Locate the cell with the specified text and output its (X, Y) center coordinate. 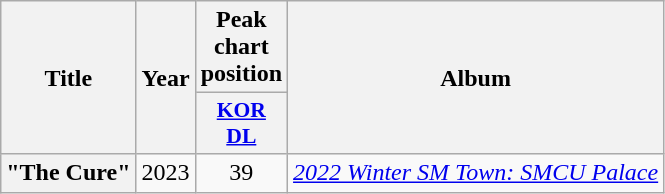
Title (68, 78)
Peak chart position (241, 47)
Year (166, 78)
KORDL (241, 124)
2022 Winter SM Town: SMCU Palace (476, 173)
Album (476, 78)
"The Cure" (68, 173)
39 (241, 173)
2023 (166, 173)
